Identify which cell holds the provided text, then report its [X, Y] central coordinate. 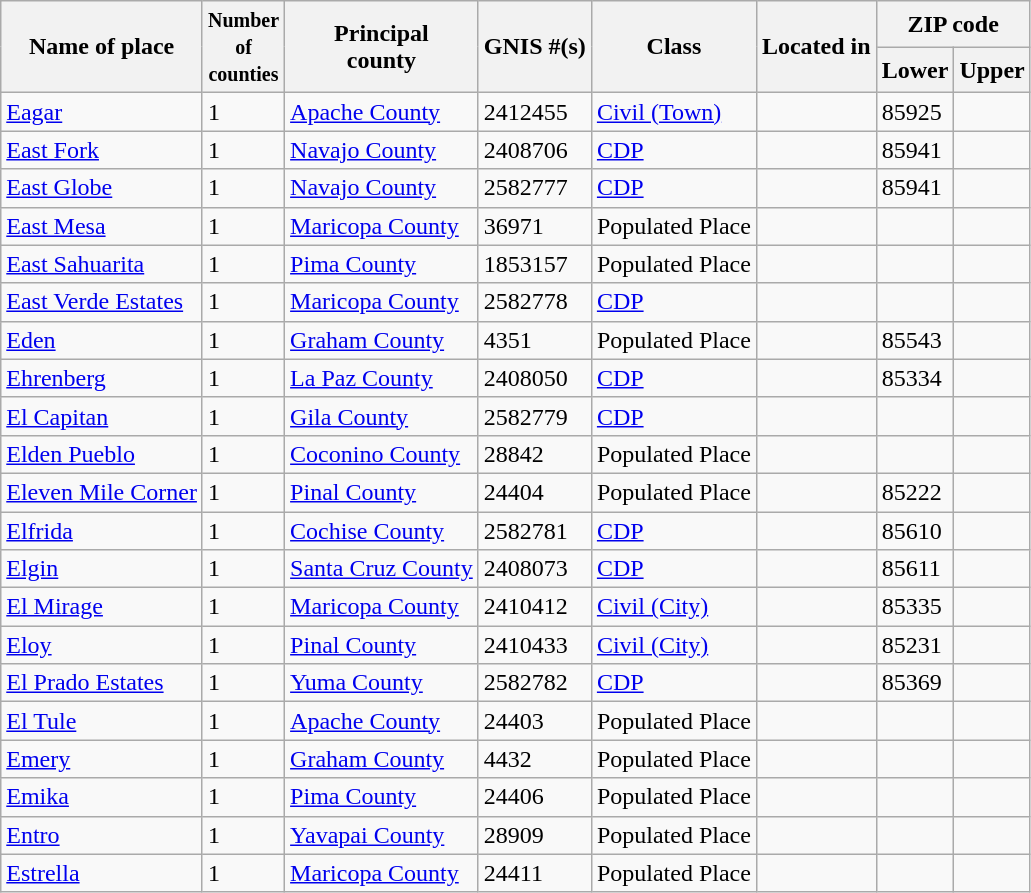
El Capitan [102, 416]
85369 [915, 683]
2410412 [534, 607]
East Sahuarita [102, 264]
Elfrida [102, 531]
24403 [534, 721]
Emika [102, 797]
2582782 [534, 683]
Gila County [382, 416]
24406 [534, 797]
Cochise County [382, 531]
Yuma County [382, 683]
Lower [915, 70]
Coconino County [382, 454]
La Paz County [382, 378]
85543 [915, 340]
Eloy [102, 645]
Principal county [382, 47]
Elgin [102, 569]
4351 [534, 340]
2412455 [534, 112]
Civil (Town) [674, 112]
Upper [992, 70]
2408050 [534, 378]
2582779 [534, 416]
85334 [915, 378]
El Prado Estates [102, 683]
2408706 [534, 150]
24404 [534, 492]
Elden Pueblo [102, 454]
East Globe [102, 188]
24411 [534, 873]
2408073 [534, 569]
2582778 [534, 302]
85610 [915, 531]
GNIS #(s) [534, 47]
Entro [102, 835]
1853157 [534, 264]
Name of place [102, 47]
2582781 [534, 531]
Emery [102, 759]
4432 [534, 759]
28842 [534, 454]
East Mesa [102, 226]
85925 [915, 112]
85611 [915, 569]
Located in [816, 47]
East Fork [102, 150]
Estrella [102, 873]
36971 [534, 226]
85231 [915, 645]
2582777 [534, 188]
85222 [915, 492]
East Verde Estates [102, 302]
Eden [102, 340]
Class [674, 47]
Santa Cruz County [382, 569]
El Mirage [102, 607]
Eagar [102, 112]
Eleven Mile Corner [102, 492]
28909 [534, 835]
Number ofcounties [243, 47]
Yavapai County [382, 835]
ZIP code [953, 24]
El Tule [102, 721]
85335 [915, 607]
2410433 [534, 645]
Ehrenberg [102, 378]
